Identify which cell holds the provided text, then report its (X, Y) central coordinate. 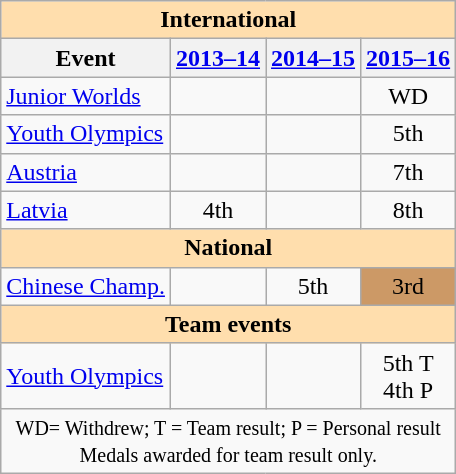
Team events (228, 324)
WD= Withdrew; T = Team result; P = Personal resultMedals awarded for team result only. (228, 440)
Latvia (86, 210)
WD (408, 96)
Junior Worlds (86, 96)
Austria (86, 172)
National (228, 248)
5th T 4th P (408, 376)
International (228, 20)
7th (408, 172)
2014–15 (314, 58)
3rd (408, 286)
2013–14 (218, 58)
8th (408, 210)
2015–16 (408, 58)
4th (218, 210)
Event (86, 58)
Chinese Champ. (86, 286)
